Determine the (X, Y) coordinate at the center of the cell enclosing the given text.  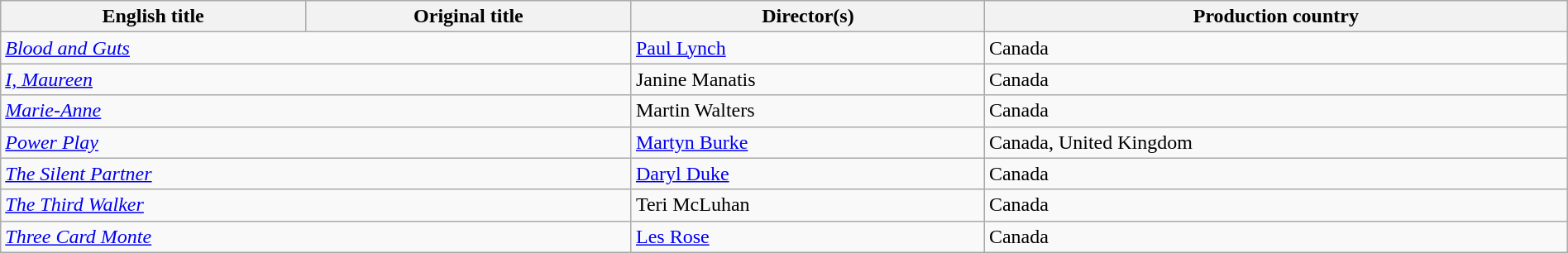
Martyn Burke (807, 142)
Paul Lynch (807, 48)
Director(s) (807, 17)
Marie-Anne (316, 111)
Original title (468, 17)
Janine Manatis (807, 79)
Power Play (316, 142)
English title (154, 17)
The Silent Partner (316, 174)
Three Card Monte (316, 236)
I, Maureen (316, 79)
Blood and Guts (316, 48)
Martin Walters (807, 111)
Les Rose (807, 236)
The Third Walker (316, 205)
Teri McLuhan (807, 205)
Canada, United Kingdom (1275, 142)
Daryl Duke (807, 174)
Production country (1275, 17)
